Provide the (x, y) coordinate of the cell's center where the given text is located.  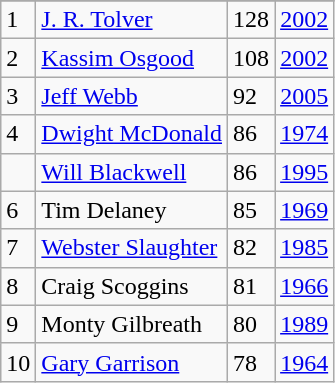
J. R. Tolver (132, 20)
Webster Slaughter (132, 248)
1974 (304, 134)
3 (18, 96)
4 (18, 134)
1989 (304, 324)
1 (18, 20)
Will Blackwell (132, 172)
85 (252, 210)
81 (252, 286)
Gary Garrison (132, 362)
Dwight McDonald (132, 134)
Tim Delaney (132, 210)
1964 (304, 362)
2 (18, 58)
80 (252, 324)
128 (252, 20)
10 (18, 362)
92 (252, 96)
9 (18, 324)
108 (252, 58)
1969 (304, 210)
8 (18, 286)
Kassim Osgood (132, 58)
Monty Gilbreath (132, 324)
78 (252, 362)
1985 (304, 248)
Craig Scoggins (132, 286)
82 (252, 248)
7 (18, 248)
2005 (304, 96)
1995 (304, 172)
Jeff Webb (132, 96)
6 (18, 210)
1966 (304, 286)
